Detect which cell encompasses the target text, then output its [x, y] center coordinate. 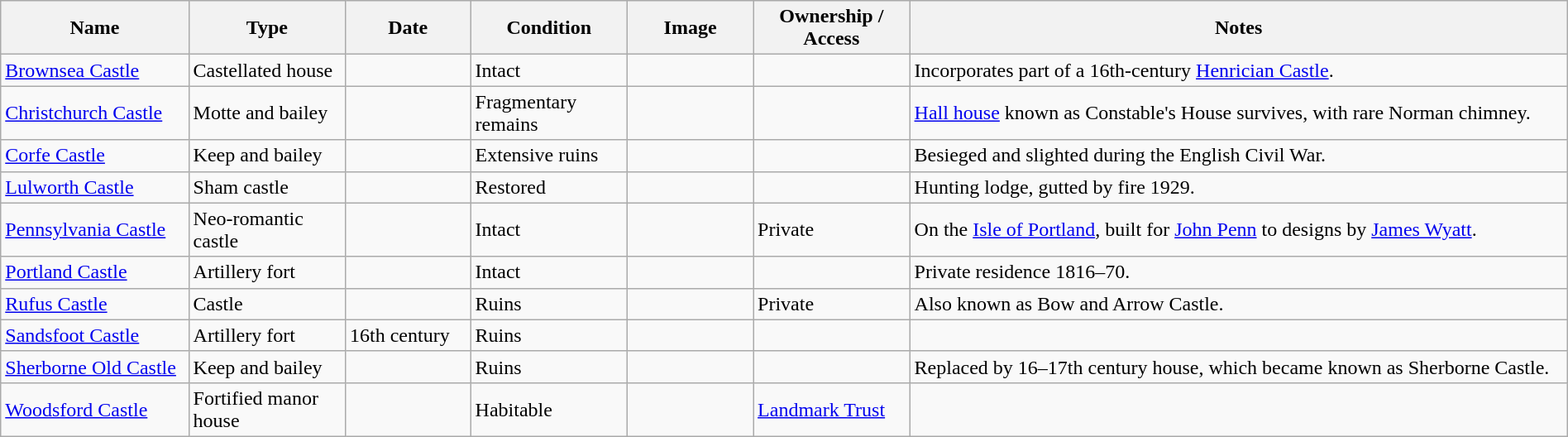
On the Isle of Portland, built for John Penn to designs by James Wyatt. [1239, 230]
Image [691, 28]
Brownsea Castle [94, 70]
Fortified manor house [266, 409]
Condition [549, 28]
Hall house known as Constable's House survives, with rare Norman chimney. [1239, 113]
Habitable [549, 409]
Name [94, 28]
Pennsylvania Castle [94, 230]
Motte and bailey [266, 113]
Private residence 1816–70. [1239, 272]
Landmark Trust [832, 409]
Replaced by 16–17th century house, which became known as Sherborne Castle. [1239, 367]
Also known as Bow and Arrow Castle. [1239, 304]
Date [409, 28]
Castle [266, 304]
Neo-romantic castle [266, 230]
Portland Castle [94, 272]
Fragmentary remains [549, 113]
Incorporates part of a 16th-century Henrician Castle. [1239, 70]
Sherborne Old Castle [94, 367]
Besieged and slighted during the English Civil War. [1239, 156]
Woodsford Castle [94, 409]
Restored [549, 187]
Corfe Castle [94, 156]
Rufus Castle [94, 304]
Christchurch Castle [94, 113]
Ownership / Access [832, 28]
Lulworth Castle [94, 187]
Sandsfoot Castle [94, 335]
Extensive ruins [549, 156]
Sham castle [266, 187]
16th century [409, 335]
Castellated house [266, 70]
Type [266, 28]
Notes [1239, 28]
Hunting lodge, gutted by fire 1929. [1239, 187]
